Determine the (x, y) coordinate at the center of the cell enclosing the given text.  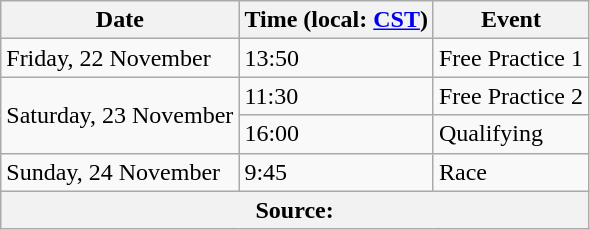
Time (local: CST) (336, 20)
Free Practice 1 (510, 58)
Date (120, 20)
Qualifying (510, 134)
Event (510, 20)
Free Practice 2 (510, 96)
Friday, 22 November (120, 58)
Race (510, 172)
Source: (295, 210)
Sunday, 24 November (120, 172)
13:50 (336, 58)
11:30 (336, 96)
9:45 (336, 172)
16:00 (336, 134)
Saturday, 23 November (120, 115)
